Return the [X, Y] coordinate for the center point of the cell that contains the specified text.  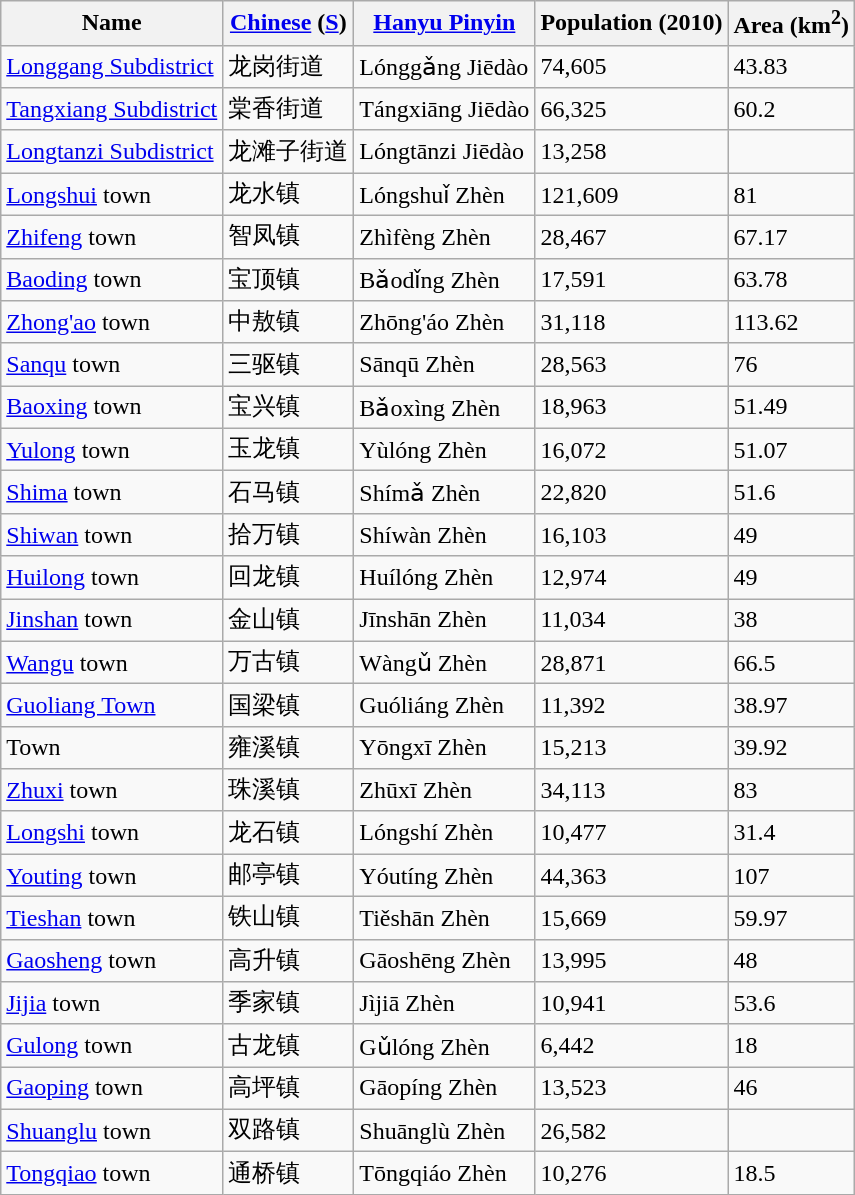
6,442 [632, 1046]
22,820 [632, 492]
Tángxiāng Jiēdào [444, 110]
高升镇 [288, 960]
67.17 [792, 238]
Jijia town [112, 1004]
17,591 [632, 280]
Shiwan town [112, 534]
18.5 [792, 1174]
53.6 [792, 1004]
Gāopíng Zhèn [444, 1088]
Longshui town [112, 194]
10,941 [632, 1004]
38.97 [792, 706]
Shuānglù Zhèn [444, 1130]
Zhuxi town [112, 790]
Lóngtānzi Jiēdào [444, 152]
Wangu town [112, 662]
18 [792, 1046]
Guoliang Town [112, 706]
Tōngqiáo Zhèn [444, 1174]
Longtanzi Subdistrict [112, 152]
龙滩子街道 [288, 152]
Zhōng'áo Zhèn [444, 322]
Town [112, 748]
113.62 [792, 322]
Zhong'ao town [112, 322]
60.2 [792, 110]
Huílóng Zhèn [444, 578]
12,974 [632, 578]
38 [792, 620]
邮亭镇 [288, 876]
66,325 [632, 110]
高坪镇 [288, 1088]
Bǎodǐng Zhèn [444, 280]
通桥镇 [288, 1174]
回龙镇 [288, 578]
Gulong town [112, 1046]
28,467 [632, 238]
59.97 [792, 918]
棠香街道 [288, 110]
Longgang Subdistrict [112, 66]
国梁镇 [288, 706]
66.5 [792, 662]
10,276 [632, 1174]
雍溪镇 [288, 748]
宝兴镇 [288, 408]
Zhìfèng Zhèn [444, 238]
83 [792, 790]
26,582 [632, 1130]
11,034 [632, 620]
13,995 [632, 960]
48 [792, 960]
Jīnshān Zhèn [444, 620]
46 [792, 1088]
Tongqiao town [112, 1174]
Gǔlóng Zhèn [444, 1046]
石马镇 [288, 492]
Hanyu Pinyin [444, 24]
16,103 [632, 534]
Huilong town [112, 578]
28,563 [632, 364]
Area (km2) [792, 24]
51.49 [792, 408]
古龙镇 [288, 1046]
43.83 [792, 66]
Sanqu town [112, 364]
76 [792, 364]
Tangxiang Subdistrict [112, 110]
Youting town [112, 876]
Shímǎ Zhèn [444, 492]
拾万镇 [288, 534]
Longshi town [112, 832]
Wàngǔ Zhèn [444, 662]
金山镇 [288, 620]
Tieshan town [112, 918]
31.4 [792, 832]
Yóutíng Zhèn [444, 876]
Baoxing town [112, 408]
中敖镇 [288, 322]
Zhūxī Zhèn [444, 790]
Chinese (S) [288, 24]
Lónggǎng Jiēdào [444, 66]
Zhifeng town [112, 238]
13,258 [632, 152]
Baoding town [112, 280]
珠溪镇 [288, 790]
Guóliáng Zhèn [444, 706]
10,477 [632, 832]
Sānqū Zhèn [444, 364]
Gaoping town [112, 1088]
铁山镇 [288, 918]
Lóngshuǐ Zhèn [444, 194]
龙岗街道 [288, 66]
双路镇 [288, 1130]
宝顶镇 [288, 280]
龙水镇 [288, 194]
15,213 [632, 748]
16,072 [632, 450]
39.92 [792, 748]
107 [792, 876]
智凤镇 [288, 238]
万古镇 [288, 662]
121,609 [632, 194]
28,871 [632, 662]
Jìjiā Zhèn [444, 1004]
Tiěshān Zhèn [444, 918]
龙石镇 [288, 832]
74,605 [632, 66]
Population (2010) [632, 24]
Gaosheng town [112, 960]
11,392 [632, 706]
15,669 [632, 918]
44,363 [632, 876]
玉龙镇 [288, 450]
63.78 [792, 280]
13,523 [632, 1088]
三驱镇 [288, 364]
34,113 [632, 790]
51.07 [792, 450]
Yùlóng Zhèn [444, 450]
Yōngxī Zhèn [444, 748]
81 [792, 194]
Shíwàn Zhèn [444, 534]
Shuanglu town [112, 1130]
Name [112, 24]
18,963 [632, 408]
31,118 [632, 322]
Lóngshí Zhèn [444, 832]
51.6 [792, 492]
Gāoshēng Zhèn [444, 960]
Bǎoxìng Zhèn [444, 408]
Shima town [112, 492]
Yulong town [112, 450]
季家镇 [288, 1004]
Jinshan town [112, 620]
